Find where the given text appears and provide that cell's center as (x, y) coordinate. 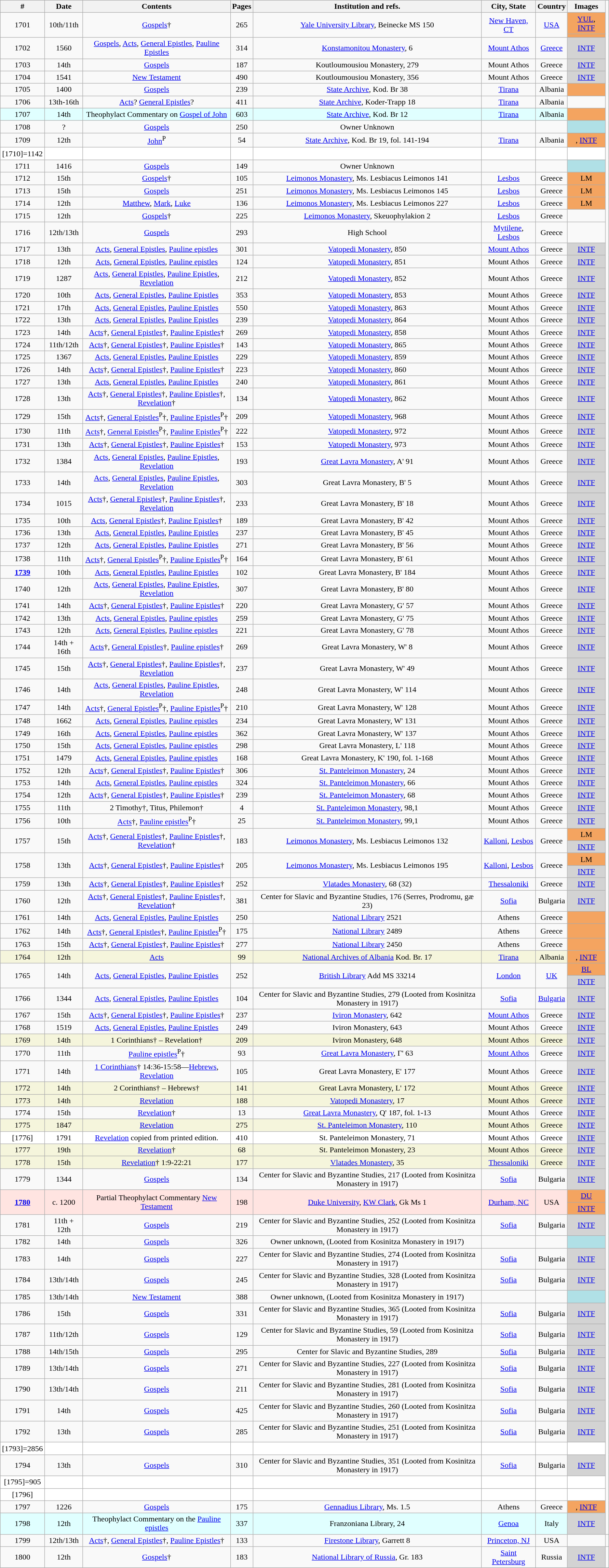
St. Panteleimon Monastery, 98,1 (367, 808)
Great Lavra Monastery, W' 131 (367, 721)
1701 (23, 25)
1725 (23, 357)
1723 (23, 332)
Great Lavra Monastery, E' 177 (367, 1071)
Great Lavra Monastery, G' 75 (367, 618)
1762 (23, 931)
State Archive, Koder-Trapp 18 (367, 102)
104 (242, 999)
301 (242, 249)
Acts†, Pauline epistlesP† (157, 821)
143 (242, 345)
Pauline epistlesP† (157, 1053)
Great Lavra Monastery, B' 42 (367, 520)
193 (242, 461)
Center for Slavic and Byzantine Studies, 279 (Looted from Kosinitza Monastery in 1917) (367, 999)
326 (242, 1242)
1709 (23, 140)
1015 (64, 503)
Center for Slavic and Byzantine Studies, 227 (Looted from Kosinitza Monastery in 1917) (367, 1368)
1662 (64, 721)
National Library 2489 (367, 931)
68 (242, 1150)
Gospels, Acts, General Epistles, Pauline Epistles (157, 48)
2 Corinthians† – Hebrews† (157, 1088)
Theophylact Commentary on the Pauline epistles (157, 1523)
1786 (23, 1313)
1757 (23, 840)
1 Corinthians† – Revelation† (157, 1040)
1779 (23, 1179)
240 (242, 382)
1732 (23, 461)
Franzoniana Library, 24 (367, 1523)
1765 (23, 975)
Great Lavra Monastery, B' 61 (367, 559)
381 (242, 901)
Vatopedi Monastery, 864 (367, 320)
Center for Slavic and Byzantine Studies, 289 (367, 1351)
Vlatades Monastery, 35 (367, 1162)
Konstamonitou Monastery, 6 (367, 48)
Great Lavra Monastery, B' 5 (367, 482)
1751 (23, 758)
1740 (23, 589)
210 (242, 708)
1847 (64, 1125)
Leimonos Monastery, Ms. Lesbiacus Leimonos 227 (367, 203)
Saint Petersburg (509, 1557)
1761 (23, 918)
1737 (23, 545)
Center for Slavic and Byzantine Studies, 260 (Looted from Kosinitza Monastery in 1917) (367, 1411)
1729 (23, 417)
Center for Slavic and Byzantine Studies, 251 (Looted from Kosinitza Monastery in 1917) (367, 1432)
1771 (23, 1071)
102 (242, 572)
4 (242, 808)
British Library Add MS 33214 (367, 975)
285 (242, 1432)
293 (242, 232)
Center for Slavic and Byzantine Studies, 365 (Looted from Kosinitza Monastery in 1917) (367, 1313)
265 (242, 25)
Great Lavra Monastery, W' 137 (367, 733)
187 (242, 65)
314 (242, 48)
1735 (23, 520)
St. Panteleimon Monastery, 66 (367, 783)
410 (242, 1138)
220 (242, 605)
1774 (23, 1113)
1702 (23, 48)
1741 (23, 605)
1788 (23, 1351)
1706 (23, 102)
1715 (23, 215)
Contents (157, 7)
YUL, INTF (586, 23)
1721 (23, 308)
1787 (23, 1335)
1783 (23, 1258)
168 (242, 758)
1767 (23, 1015)
Mytilene, Lesbos (509, 232)
1746 (23, 689)
1712 (23, 178)
1784 (23, 1280)
1703 (23, 65)
298 (242, 745)
229 (242, 357)
[1793]=2856 (23, 1449)
State Archive, Kod. Br 38 (367, 90)
1747 (23, 708)
14th + 16th (64, 647)
1717 (23, 249)
Great Lavra Monastery, W' 8 (367, 647)
1777 (23, 1150)
16th (64, 733)
Revelation† 1:9-22:21 (157, 1162)
Date (64, 7)
153 (242, 444)
1384 (64, 461)
1763 (23, 944)
Acts, General Epistles†, Pauline Epistles† (157, 520)
[1776] (23, 1138)
1768 (23, 1028)
Vatopedi Monastery, 852 (367, 278)
251 (242, 191)
1756 (23, 821)
Revelation copied from printed edition. (157, 1138)
219 (242, 1225)
324 (242, 783)
331 (242, 1313)
129 (242, 1335)
1778 (23, 1162)
Vatopedi Monastery, 860 (367, 369)
Great Lavra Monastery, L' 118 (367, 745)
13th-16th (64, 102)
1707 (23, 114)
State Archive, Kod. Br 12 (367, 114)
National Archives of Albania Kod. Br. 17 (367, 957)
Vatopedi Monastery, 850 (367, 249)
St. Panteleimon Monastery, 68 (367, 795)
Durham, NC (509, 1202)
411 (242, 102)
1519 (64, 1028)
205 (242, 865)
1719 (23, 278)
Vatopedi Monastery, 859 (367, 357)
1733 (23, 482)
1720 (23, 295)
1772 (23, 1088)
275 (242, 1125)
Princeton, NJ (509, 1540)
Vatopedi Monastery, 851 (367, 261)
141 (242, 1088)
233 (242, 503)
1716 (23, 232)
1766 (23, 999)
1760 (23, 901)
Great Lavra Monastery, K' 190, fol. 1-168 (367, 758)
National Library of Russia, Gr. 183 (367, 1557)
Leimonos Monastery, Ms. Lesbiacus Leimonos 195 (367, 865)
1728 (23, 398)
93 (242, 1053)
1400 (64, 90)
Acts†, General Epistles†, Pauline epistles† (157, 647)
177 (242, 1162)
1744 (23, 647)
1705 (23, 90)
Great Lavra Monastery, B' 56 (367, 545)
1742 (23, 618)
Genoa (509, 1523)
Great Lavra Monastery, L' 172 (367, 1088)
Yale University Library, Beinecke MS 150 (367, 25)
1560 (64, 48)
Center for Slavic and Byzantine Studies, 217 (Looted from Kosinitza Monastery in 1917) (367, 1179)
1800 (23, 1557)
City, State (509, 7)
1745 (23, 669)
Great Lavra Monastery, W' 49 (367, 669)
1782 (23, 1242)
Duke University, KW Clark, Gk Ms 1 (367, 1202)
Great Lavra Monastery, G' 78 (367, 630)
225 (242, 215)
1479 (64, 758)
1738 (23, 559)
Iviron Monastery, 642 (367, 1015)
Leimonos Monastery, Ms. Lesbiacus Leimonos 145 (367, 191)
1704 (23, 77)
National Library 2450 (367, 944)
Great Lavra Monastery, G' 57 (367, 605)
149 (242, 166)
St. Panteleimon Monastery, 99,1 (367, 821)
227 (242, 1258)
1752 (23, 770)
222 (242, 431)
248 (242, 689)
1770 (23, 1053)
1731 (23, 444)
Italy (552, 1523)
Country (552, 7)
1 Corinthians† 14:36-15:58—Hebrews, Revelation (157, 1071)
Acts? General Epistles? (157, 102)
1792 (23, 1432)
Great Lavra Monastery, Γ' 63 (367, 1053)
14th/15th (64, 1351)
1708 (23, 127)
Great Lavra Monastery, W' 114 (367, 689)
353 (242, 295)
Great Lavra Monastery, B' 80 (367, 589)
1785 (23, 1297)
St. Panteleimon Monastery, 110 (367, 1125)
234 (242, 721)
Great Lavra Monastery, A' 91 (367, 461)
DU (586, 1196)
Center for Slavic and Byzantine Studies, 351 (Looted from Kosinitza Monastery in 1917) (367, 1465)
1734 (23, 503)
1722 (23, 320)
1789 (23, 1368)
Vatopedi Monastery, 853 (367, 295)
Great Lavra Monastery, W' 128 (367, 708)
Vatopedi Monastery, 862 (367, 398)
212 (242, 278)
St. Panteleimon Monastery, 23 (367, 1150)
1714 (23, 203)
Vatopedi Monastery, 17 (367, 1101)
Great Lavra Monastery, Q' 187, fol. 1-13 (367, 1113)
1799 (23, 1540)
245 (242, 1280)
1753 (23, 783)
Vlatades Monastery, 68 (32) (367, 884)
1727 (23, 382)
Vatopedi Monastery, 861 (367, 382)
St. Panteleimon Monastery, 24 (367, 770)
99 (242, 957)
1758 (23, 865)
UK (552, 975)
1794 (23, 1465)
295 (242, 1351)
25 (242, 821)
Russia (552, 1557)
c. 1200 (64, 1202)
Center for Slavic and Byzantine Studies, 328 (Looted from Kosinitza Monastery in 1917) (367, 1280)
303 (242, 482)
[1795]=905 (23, 1482)
221 (242, 630)
Leimonos Monastery, Ms. Lesbiacus Leimonos 132 (367, 840)
198 (242, 1202)
1226 (64, 1507)
Vatopedi Monastery, 973 (367, 444)
1739 (23, 572)
1781 (23, 1225)
10th/11th (64, 25)
1287 (64, 278)
124 (242, 261)
Leimonos Monastery, Ms. Lesbiacus Leimonos 141 (367, 178)
[1710]=1142 (23, 154)
Vatopedi Monastery, 972 (367, 431)
1750 (23, 745)
Leimonos Monastery, Skeuophylakion 2 (367, 215)
Institution and refs. (367, 7)
Vatopedi Monastery, 863 (367, 308)
Center for Slavic and Byzantine Studies, 59 (Looted from Kosinitza Monastery in 1917) (367, 1335)
1769 (23, 1040)
Pages (242, 7)
388 (242, 1297)
1724 (23, 345)
337 (242, 1523)
JohnP (157, 140)
11th + 12th (64, 1225)
19th (64, 1150)
1743 (23, 630)
London (509, 975)
[1796] (23, 1494)
1773 (23, 1101)
Center for Slavic and Byzantine Studies, 274 (Looted from Kosinitza Monastery in 1917) (367, 1258)
17th (64, 308)
189 (242, 520)
2 Timothy†, Titus, Philemon† (157, 808)
National Library 2521 (367, 918)
Vatopedi Monastery, 865 (367, 345)
Koutloumousiou Monastery, 279 (367, 65)
1798 (23, 1523)
Iviron Monastery, 648 (367, 1040)
1749 (23, 733)
490 (242, 77)
St. Panteleimon Monastery, 71 (367, 1138)
13 (242, 1113)
550 (242, 308)
307 (242, 589)
1790 (23, 1389)
Great Lavra Monastery, B' 18 (367, 503)
Vatopedi Monastery, 858 (367, 332)
1726 (23, 369)
249 (242, 1028)
1718 (23, 261)
BL (586, 969)
223 (242, 369)
Partial Theophylact Commentary New Testament (157, 1202)
Great Lavra Monastery, B' 45 (367, 533)
Great Lavra Monastery, B' 184 (367, 572)
New Haven, CT (509, 25)
1755 (23, 808)
1759 (23, 884)
Matthew, Mark, Luke (157, 203)
1730 (23, 431)
1754 (23, 795)
Acts†, General Epistles†, Pauline EpistlesP† (157, 931)
Firestone Library, Garrett 8 (367, 1540)
# (23, 7)
1541 (64, 77)
188 (242, 1101)
425 (242, 1411)
High School (367, 232)
Center for Slavic and Byzantine Studies, 176 (Serres, Prodromu, gæ 23) (367, 901)
54 (242, 140)
603 (242, 114)
306 (242, 770)
Images (586, 7)
Acts (157, 957)
Center for Slavic and Byzantine Studies, 252 (Looted from Kosinitza Monastery in 1917) (367, 1225)
1764 (23, 957)
1367 (64, 357)
1797 (23, 1507)
Center for Slavic and Byzantine Studies, 281 (Looted from Kosinitza Monastery in 1917) (367, 1389)
164 (242, 559)
Iviron Monastery, 643 (367, 1028)
1736 (23, 533)
259 (242, 618)
133 (242, 1540)
Gennadius Library, Ms. 1.5 (367, 1507)
Koutloumousiou Monastery, 356 (367, 77)
State Archive, Kod. Br 19, fol. 141-194 (367, 140)
Vatopedi Monastery, 968 (367, 417)
277 (242, 944)
310 (242, 1465)
1416 (64, 166)
1775 (23, 1125)
1748 (23, 721)
136 (242, 203)
362 (242, 733)
? (64, 127)
1780 (23, 1202)
211 (242, 1389)
Theophylact Commentary on Gospel of John (157, 114)
1711 (23, 166)
1713 (23, 191)
